Output the (x, y) coordinate of the center of the cell containing the given text.  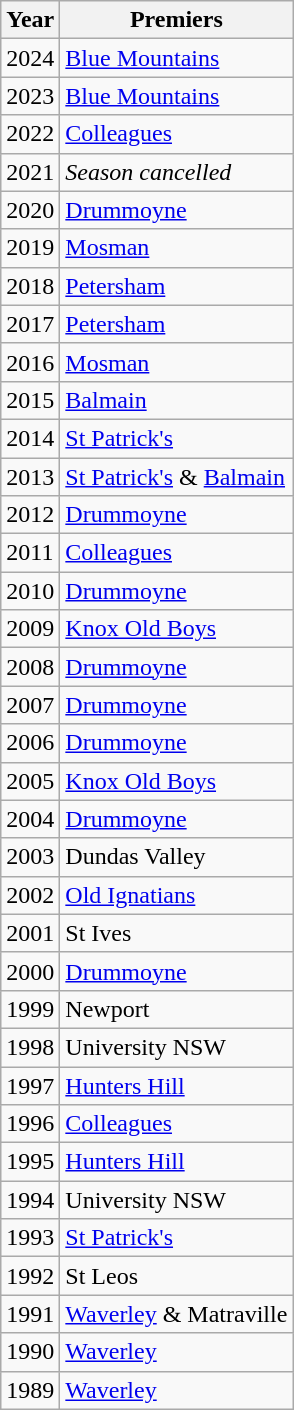
Year (30, 20)
Season cancelled (176, 172)
Dundas Valley (176, 857)
Old Ignatians (176, 895)
2015 (30, 400)
2020 (30, 210)
1995 (30, 1162)
1999 (30, 1009)
St Ives (176, 933)
2010 (30, 591)
2012 (30, 515)
2019 (30, 248)
2003 (30, 857)
2021 (30, 172)
Newport (176, 1009)
2008 (30, 667)
1994 (30, 1200)
2005 (30, 781)
2013 (30, 477)
1991 (30, 1314)
2017 (30, 324)
1996 (30, 1124)
2011 (30, 553)
2004 (30, 819)
2014 (30, 438)
St Leos (176, 1276)
2022 (30, 134)
2023 (30, 96)
2001 (30, 933)
1998 (30, 1047)
2024 (30, 58)
1990 (30, 1352)
Waverley & Matraville (176, 1314)
1993 (30, 1238)
2018 (30, 286)
2002 (30, 895)
1989 (30, 1390)
1992 (30, 1276)
Balmain (176, 400)
Premiers (176, 20)
2006 (30, 743)
St Patrick's & Balmain (176, 477)
1997 (30, 1085)
2016 (30, 362)
2000 (30, 971)
2007 (30, 705)
2009 (30, 629)
